Provide the (X, Y) coordinate of the cell's center where the given text is located.  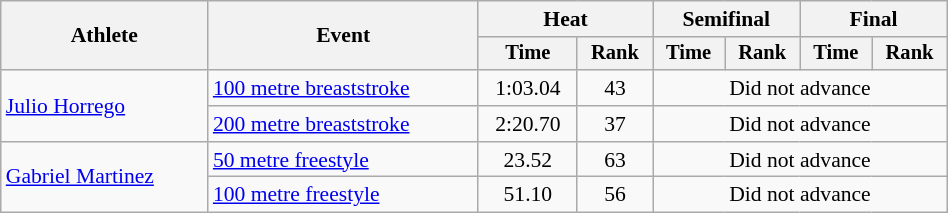
100 metre freestyle (344, 195)
1:03.04 (528, 88)
Heat (565, 19)
Julio Horrego (104, 106)
Final (874, 19)
2:20.70 (528, 124)
200 metre breaststroke (344, 124)
43 (614, 88)
Event (344, 36)
Athlete (104, 36)
51.10 (528, 195)
100 metre breaststroke (344, 88)
23.52 (528, 160)
63 (614, 160)
Gabriel Martinez (104, 178)
Semifinal (726, 19)
50 metre freestyle (344, 160)
56 (614, 195)
37 (614, 124)
